Detect which cell encompasses the target text, then output its [X, Y] center coordinate. 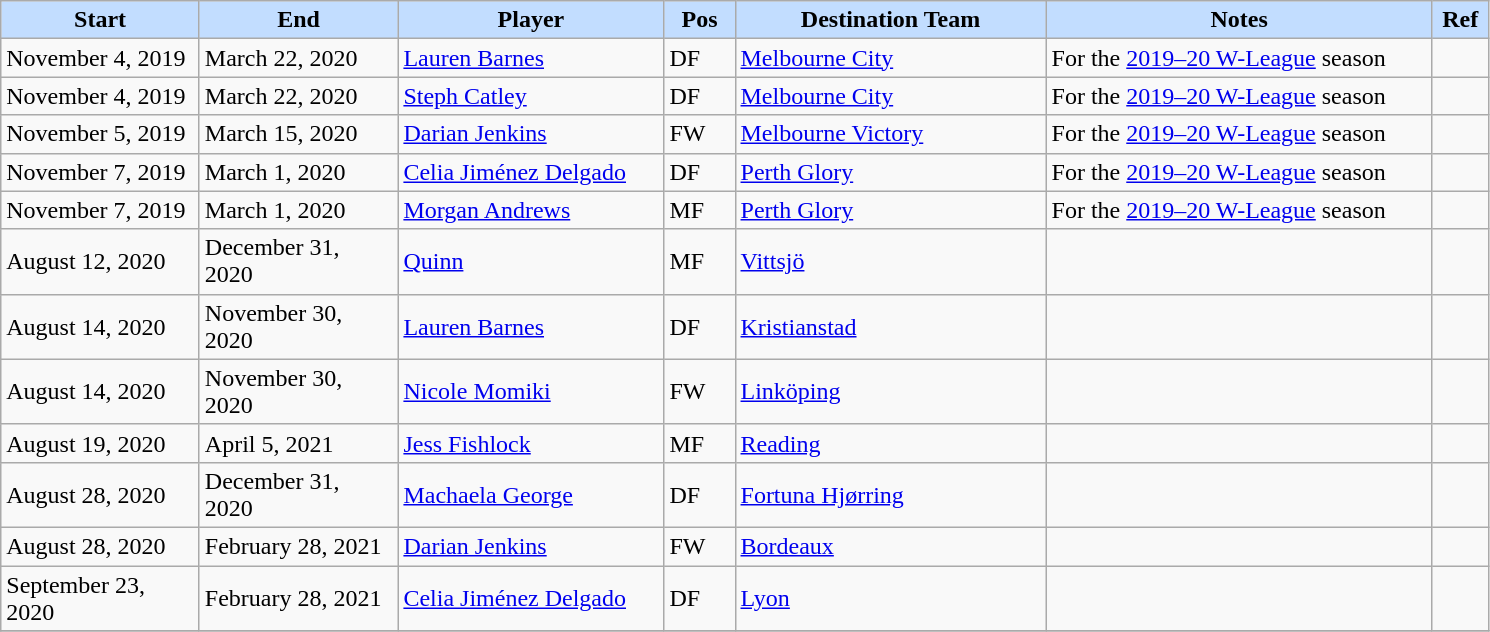
Pos [700, 20]
August 19, 2020 [100, 443]
Quinn [531, 262]
Kristianstad [890, 326]
April 5, 2021 [298, 443]
Start [100, 20]
End [298, 20]
Jess Fishlock [531, 443]
Nicole Momiki [531, 392]
Destination Team [890, 20]
Reading [890, 443]
Lyon [890, 598]
Vittsjö [890, 262]
November 5, 2019 [100, 134]
Fortuna Hjørring [890, 494]
Ref [1460, 20]
March 15, 2020 [298, 134]
Bordeaux [890, 546]
Player [531, 20]
Linköping [890, 392]
August 12, 2020 [100, 262]
Steph Catley [531, 96]
Notes [1239, 20]
Morgan Andrews [531, 210]
Machaela George [531, 494]
Melbourne Victory [890, 134]
September 23, 2020 [100, 598]
